Capture the cell that displays the provided text and extract its (x, y) central coordinate. 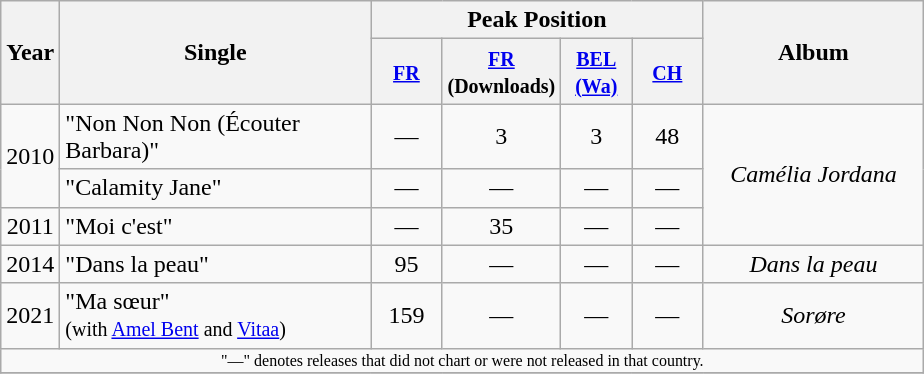
2021 (30, 316)
CH (668, 72)
Camélia Jordana (814, 174)
35 (502, 226)
"Dans la peau" (216, 264)
FR (Downloads) (502, 72)
2011 (30, 226)
Dans la peau (814, 264)
"—" denotes releases that did not chart or were not released in that country. (462, 360)
95 (406, 264)
Single (216, 52)
Album (814, 52)
BEL(Wa) (596, 72)
2014 (30, 264)
Year (30, 52)
Peak Position (537, 20)
48 (668, 136)
2010 (30, 156)
Sorøre (814, 316)
"Non Non Non (Écouter Barbara)" (216, 136)
159 (406, 316)
"Ma sœur"(with Amel Bent and Vitaa) (216, 316)
FR (406, 72)
"Calamity Jane" (216, 188)
"Moi c'est" (216, 226)
